Locate the cell with the specified text and output its (x, y) center coordinate. 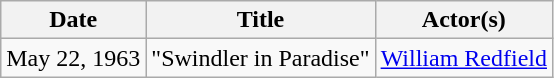
"Swindler in Paradise" (260, 58)
Title (260, 20)
Actor(s) (464, 20)
William Redfield (464, 58)
Date (74, 20)
May 22, 1963 (74, 58)
